Identify which cell holds the provided text, then report its (X, Y) central coordinate. 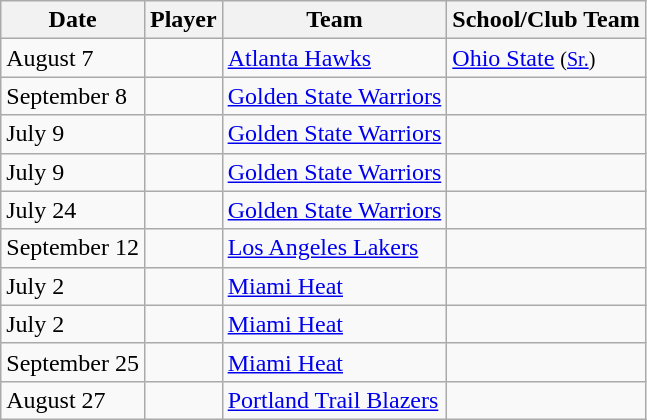
Team (334, 20)
September 8 (73, 96)
Player (183, 20)
Date (73, 20)
Ohio State (Sr.) (546, 58)
Los Angeles Lakers (334, 248)
Portland Trail Blazers (334, 400)
August 7 (73, 58)
School/Club Team (546, 20)
Atlanta Hawks (334, 58)
September 12 (73, 248)
August 27 (73, 400)
July 24 (73, 210)
September 25 (73, 362)
